Detect which cell encompasses the target text, then output its [x, y] center coordinate. 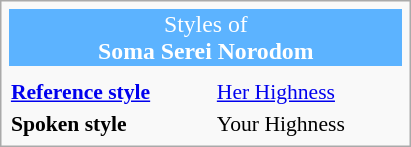
Reference style [110, 92]
Her Highness [308, 92]
Spoken style [110, 123]
Your Highness [308, 123]
Styles ofSoma Serei Norodom [206, 38]
